Pinpoint the cell where the given text exists, returning its (X, Y) midpoint coordinate. 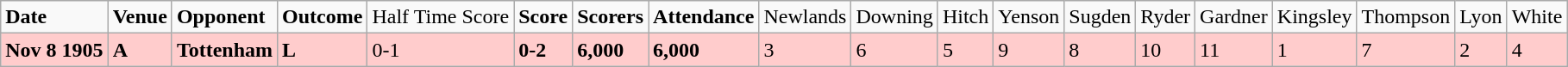
Thompson (1406, 17)
Outcome (323, 17)
Half Time Score (441, 17)
Ryder (1166, 17)
9 (1029, 50)
Sugden (1101, 17)
Attendance (704, 17)
0-2 (543, 50)
3 (806, 50)
5 (965, 50)
A (140, 50)
11 (1234, 50)
8 (1101, 50)
Nov 8 1905 (54, 50)
L (323, 50)
Venue (140, 17)
6 (894, 50)
Hitch (965, 17)
7 (1406, 50)
Yenson (1029, 17)
Date (54, 17)
0-1 (441, 50)
Lyon (1481, 17)
Kingsley (1314, 17)
Newlands (806, 17)
Gardner (1234, 17)
2 (1481, 50)
Downing (894, 17)
Tottenham (224, 50)
Scorers (611, 17)
White (1537, 17)
1 (1314, 50)
Opponent (224, 17)
10 (1166, 50)
4 (1537, 50)
Score (543, 17)
